Capture the cell that displays the provided text and extract its (x, y) central coordinate. 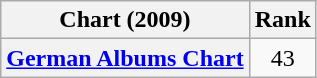
German Albums Chart (125, 58)
Rank (282, 20)
Chart (2009) (125, 20)
43 (282, 58)
